For the text-containing cell, return its midpoint in [x, y] coordinate format. 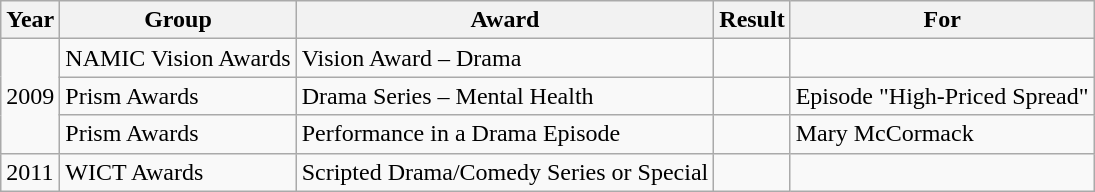
For [942, 20]
Drama Series – Mental Health [505, 96]
Year [30, 20]
Performance in a Drama Episode [505, 134]
Group [178, 20]
NAMIC Vision Awards [178, 58]
Award [505, 20]
Result [752, 20]
Vision Award – Drama [505, 58]
2009 [30, 96]
Scripted Drama/Comedy Series or Special [505, 172]
Mary McCormack [942, 134]
WICT Awards [178, 172]
Episode "High-Priced Spread" [942, 96]
2011 [30, 172]
